Detect which cell encompasses the target text, then output its (X, Y) center coordinate. 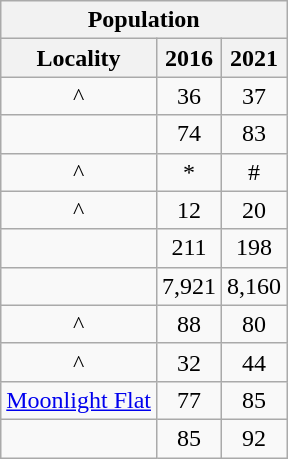
88 (188, 324)
# (254, 172)
36 (188, 96)
77 (188, 400)
80 (254, 324)
74 (188, 134)
198 (254, 248)
2016 (188, 58)
211 (188, 248)
83 (254, 134)
Population (144, 20)
32 (188, 362)
Moonlight Flat (79, 400)
* (188, 172)
44 (254, 362)
8,160 (254, 286)
Locality (79, 58)
37 (254, 96)
12 (188, 210)
7,921 (188, 286)
2021 (254, 58)
92 (254, 438)
20 (254, 210)
